For the text-containing cell, return its midpoint in [X, Y] coordinate format. 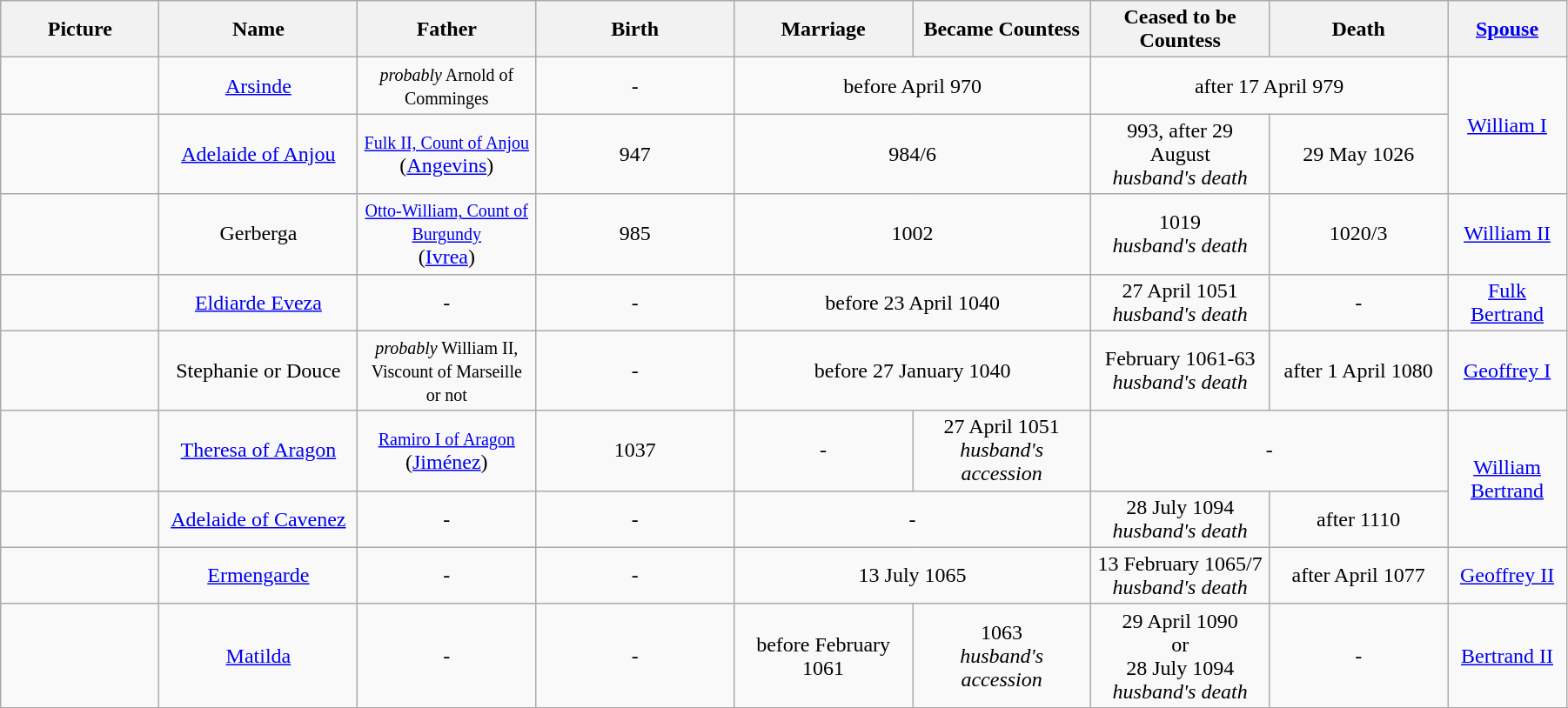
Arsinde [258, 85]
Ramiro I of Aragon(Jiménez) [447, 451]
27 April 1051husband's death [1180, 303]
Bertrand II [1507, 656]
984/6 [913, 154]
13 February 1065/7husband's death [1180, 576]
after 1 April 1080 [1359, 371]
after 17 April 979 [1270, 85]
29 April 1090or28 July 1094husband's death [1180, 656]
Geoffrey II [1507, 576]
Ermengarde [258, 576]
28 July 1094husband's death [1180, 518]
after 1110 [1359, 518]
before 23 April 1040 [913, 303]
Name [258, 30]
Fulk Bertrand [1507, 303]
Adelaide of Anjou [258, 154]
February 1061-63husband's death [1180, 371]
Father [447, 30]
Death [1359, 30]
Theresa of Aragon [258, 451]
Fulk II, Count of Anjou(Angevins) [447, 154]
27 April 1051husband's accession [1002, 451]
Became Countess [1002, 30]
1002 [913, 234]
947 [635, 154]
1037 [635, 451]
William I [1507, 125]
13 July 1065 [913, 576]
Eldiarde Eveza [258, 303]
before 27 January 1040 [913, 371]
probably William II, Viscount of Marseille or not [447, 371]
1020/3 [1359, 234]
after April 1077 [1359, 576]
Ceased to be Countess [1180, 30]
993, after 29 Augusthusband's death [1180, 154]
Geoffrey I [1507, 371]
Matilda [258, 656]
1019husband's death [1180, 234]
Birth [635, 30]
probably Arnold of Comminges [447, 85]
Picture [80, 30]
985 [635, 234]
Spouse [1507, 30]
before February 1061 [823, 656]
William II [1507, 234]
Adelaide of Cavenez [258, 518]
1063husband's accession [1002, 656]
William Bertrand [1507, 478]
Gerberga [258, 234]
before April 970 [913, 85]
Otto-William, Count of Burgundy(Ivrea) [447, 234]
Stephanie or Douce [258, 371]
29 May 1026 [1359, 154]
Marriage [823, 30]
